Locate the cell with the specified text and output its [x, y] center coordinate. 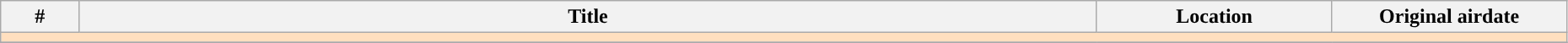
# [40, 17]
Location [1214, 17]
Original airdate [1449, 17]
Title [589, 17]
